For the text-containing cell, return its midpoint in (X, Y) coordinate format. 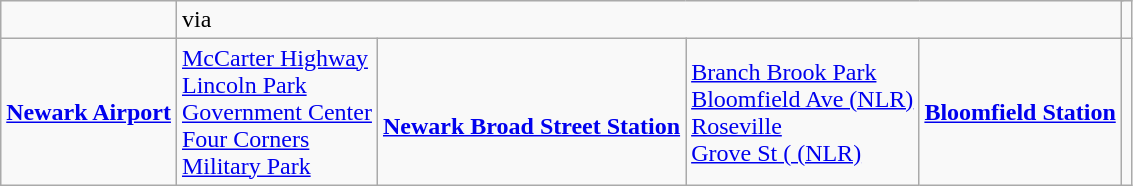
Newark Airport (89, 112)
Branch Brook ParkBloomfield Ave (NLR)RosevilleGrove St ( (NLR) (802, 112)
Bloomfield Station (1020, 112)
via (648, 20)
McCarter HighwayLincoln ParkGovernment CenterFour CornersMilitary Park (276, 112)
Newark Broad Street Station (531, 112)
